Return (X, Y) of the center of cell containing provided text 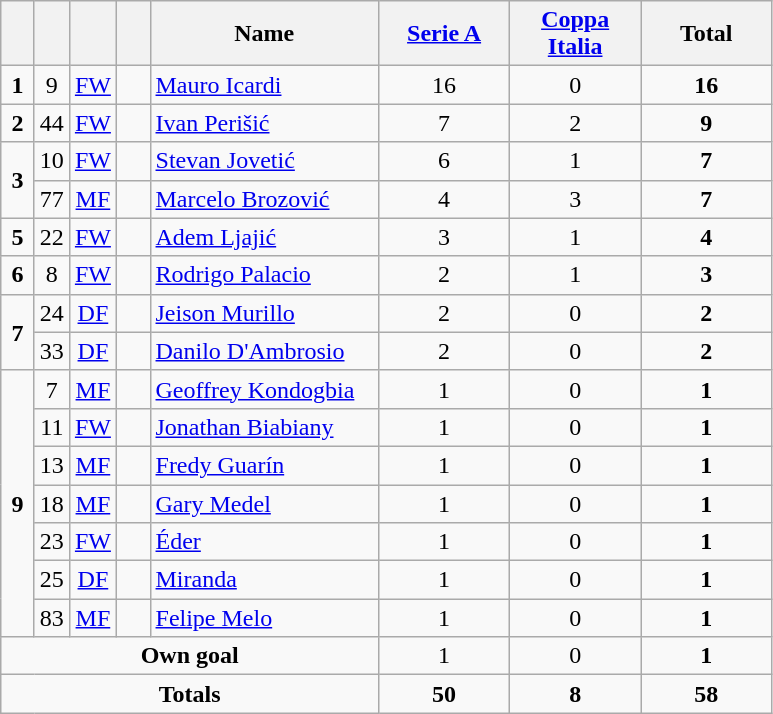
Fredy Guarín (264, 465)
Coppa Italia (576, 34)
Name (264, 34)
Ivan Perišić (264, 123)
Total (706, 34)
Miranda (264, 580)
58 (706, 694)
Serie A (444, 34)
Adem Ljajić (264, 237)
25 (52, 580)
Marcelo Brozović (264, 199)
Mauro Icardi (264, 85)
Felipe Melo (264, 618)
24 (52, 313)
Jeison Murillo (264, 313)
50 (444, 694)
Own goal (190, 656)
Gary Medel (264, 503)
Danilo D'Ambrosio (264, 351)
83 (52, 618)
Totals (190, 694)
22 (52, 237)
Éder (264, 542)
13 (52, 465)
Geoffrey Kondogbia (264, 389)
23 (52, 542)
18 (52, 503)
10 (52, 161)
Stevan Jovetić (264, 161)
Rodrigo Palacio (264, 275)
Jonathan Biabiany (264, 427)
11 (52, 427)
44 (52, 123)
77 (52, 199)
33 (52, 351)
5 (18, 237)
